From the cell containing the given text, extract its center point as [X, Y] coordinate. 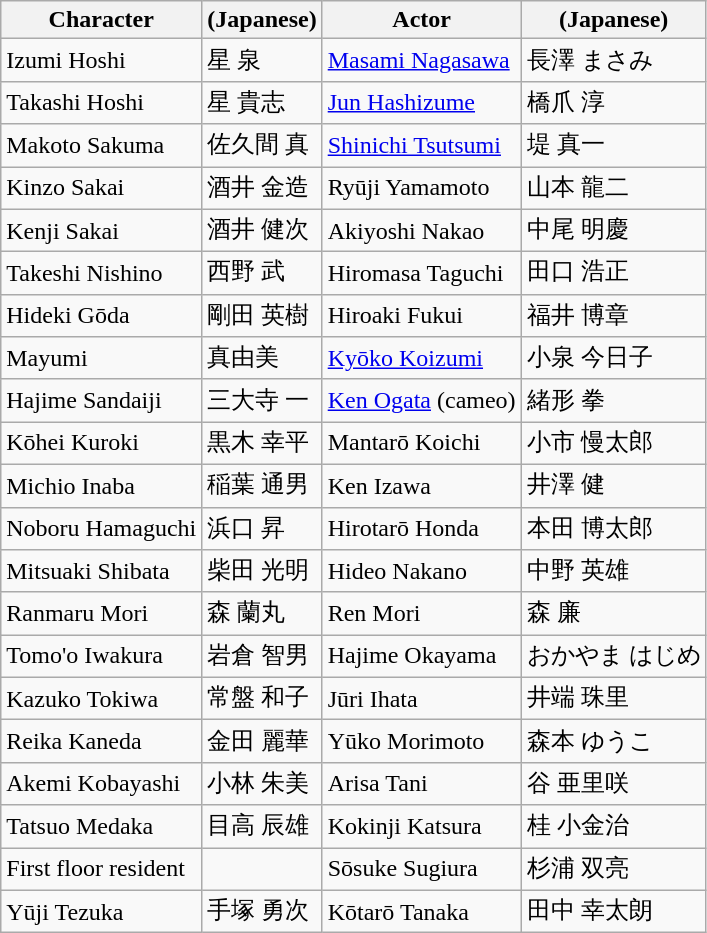
Hiromasa Taguchi [422, 274]
Akiyoshi Nakao [422, 230]
剛田 英樹 [262, 316]
小市 慢太郎 [614, 444]
Kokinji Katsura [422, 826]
桂 小金治 [614, 826]
Ken Izawa [422, 486]
Kinzo Sakai [102, 188]
Michio Inaba [102, 486]
真由美 [262, 358]
Kōtarō Tanaka [422, 912]
Izumi Hoshi [102, 60]
星 貴志 [262, 102]
Ren Mori [422, 614]
福井 博章 [614, 316]
黒木 幸平 [262, 444]
杉浦 双亮 [614, 870]
山本 龍二 [614, 188]
浜口 昇 [262, 528]
田中 幸太朗 [614, 912]
Ken Ogata (cameo) [422, 400]
星 泉 [262, 60]
Masami Nagasawa [422, 60]
井端 珠里 [614, 698]
Kazuko Tokiwa [102, 698]
緒形 拳 [614, 400]
Arisa Tani [422, 784]
佐久間 真 [262, 146]
常盤 和子 [262, 698]
Akemi Kobayashi [102, 784]
Hajime Sandaiji [102, 400]
Character [102, 20]
西野 武 [262, 274]
酒井 健次 [262, 230]
稲葉 通男 [262, 486]
手塚 勇次 [262, 912]
Shinichi Tsutsumi [422, 146]
Mitsuaki Shibata [102, 572]
井澤 健 [614, 486]
Noboru Hamaguchi [102, 528]
Mantarō Koichi [422, 444]
おかやま はじめ [614, 656]
Kyōko Koizumi [422, 358]
橋爪 淳 [614, 102]
小泉 今日子 [614, 358]
岩倉 智男 [262, 656]
金田 麗華 [262, 742]
Mayumi [102, 358]
Kōhei Kuroki [102, 444]
中野 英雄 [614, 572]
堤 真一 [614, 146]
Kenji Sakai [102, 230]
Tomo'o Iwakura [102, 656]
目高 辰雄 [262, 826]
酒井 金造 [262, 188]
小林 朱美 [262, 784]
Ranmaru Mori [102, 614]
Hideo Nakano [422, 572]
田口 浩正 [614, 274]
長澤 まさみ [614, 60]
Hirotarō Honda [422, 528]
柴田 光明 [262, 572]
Sōsuke Sugiura [422, 870]
Yūko Morimoto [422, 742]
Tatsuo Medaka [102, 826]
Hiroaki Fukui [422, 316]
森 蘭丸 [262, 614]
Jūri Ihata [422, 698]
Takeshi Nishino [102, 274]
Actor [422, 20]
Jun Hashizume [422, 102]
Hajime Okayama [422, 656]
Hideki Gōda [102, 316]
森 廉 [614, 614]
Takashi Hoshi [102, 102]
Ryūji Yamamoto [422, 188]
谷 亜里咲 [614, 784]
中尾 明慶 [614, 230]
Makoto Sakuma [102, 146]
Yūji Tezuka [102, 912]
森本 ゆうこ [614, 742]
三大寺 一 [262, 400]
Reika Kaneda [102, 742]
First floor resident [102, 870]
本田 博太郎 [614, 528]
